From the cell containing the given text, extract its center point as (x, y) coordinate. 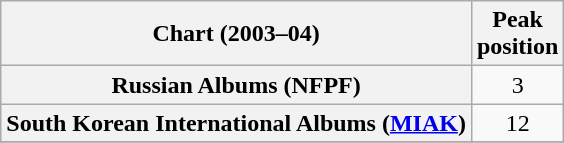
Chart (2003–04) (236, 34)
Russian Albums (NFPF) (236, 85)
South Korean International Albums (MIAK) (236, 123)
3 (517, 85)
Peakposition (517, 34)
12 (517, 123)
